Output the [x, y] coordinate of the center of the cell containing the given text.  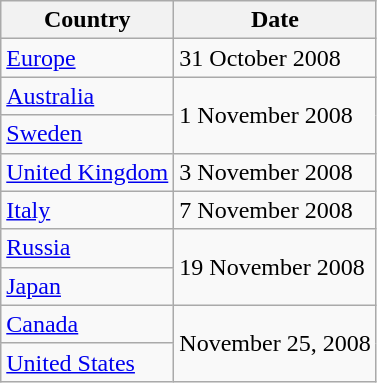
31 October 2008 [275, 58]
Date [275, 20]
Sweden [88, 134]
United Kingdom [88, 172]
Canada [88, 324]
Italy [88, 210]
Europe [88, 58]
Russia [88, 248]
1 November 2008 [275, 115]
7 November 2008 [275, 210]
Japan [88, 286]
Country [88, 20]
November 25, 2008 [275, 343]
19 November 2008 [275, 267]
3 November 2008 [275, 172]
Australia [88, 96]
United States [88, 362]
